Return the (x, y) coordinate for the center point of the cell that contains the specified text.  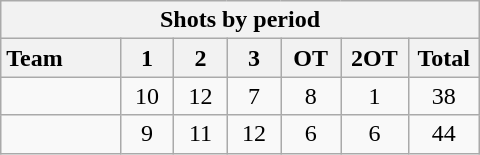
Shots by period (240, 20)
38 (444, 96)
10 (146, 96)
Team (61, 58)
3 (254, 58)
9 (146, 134)
8 (311, 96)
2 (200, 58)
Total (444, 58)
2OT (374, 58)
OT (311, 58)
7 (254, 96)
11 (200, 134)
44 (444, 134)
